Capture the cell that displays the provided text and extract its (X, Y) central coordinate. 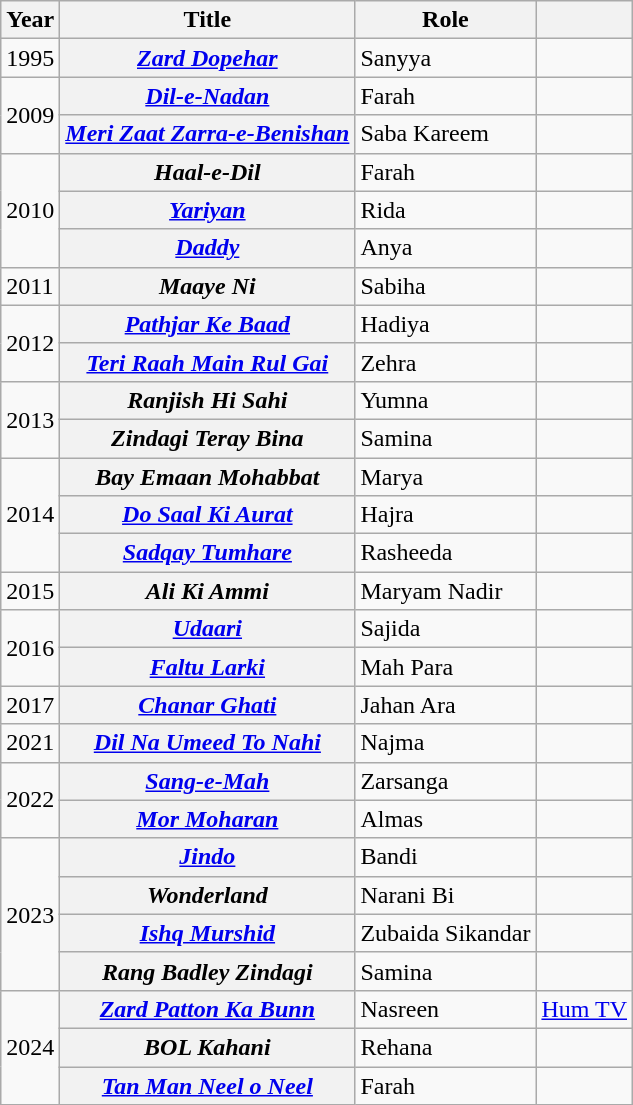
Udaari (208, 629)
Sajida (446, 629)
Yariyan (208, 210)
2015 (30, 591)
2012 (30, 343)
Maryam Nadir (446, 591)
Chanar Ghati (208, 705)
Mah Para (446, 667)
Sanyya (446, 58)
Zubaida Sikandar (446, 933)
Bandi (446, 857)
Faltu Larki (208, 667)
2024 (30, 1047)
Wonderland (208, 895)
2014 (30, 515)
Role (446, 20)
Pathjar Ke Baad (208, 324)
Meri Zaat Zarra-e-Benishan (208, 134)
Almas (446, 819)
2016 (30, 648)
Marya (446, 477)
Title (208, 20)
Rang Badley Zindagi (208, 971)
Najma (446, 743)
Anya (446, 248)
Zard Patton Ka Bunn (208, 1009)
2010 (30, 210)
2011 (30, 286)
Ishq Murshid (208, 933)
Hadiya (446, 324)
2017 (30, 705)
Hajra (446, 515)
Zard Dopehar (208, 58)
Daddy (208, 248)
Maaye Ni (208, 286)
Teri Raah Main Rul Gai (208, 362)
Do Saal Ki Aurat (208, 515)
Rida (446, 210)
Ali Ki Ammi (208, 591)
Tan Man Neel o Neel (208, 1085)
Zindagi Teray Bina (208, 438)
Bay Emaan Mohabbat (208, 477)
Jahan Ara (446, 705)
2021 (30, 743)
Rasheeda (446, 553)
Rehana (446, 1047)
Sabiha (446, 286)
Sang-e-Mah (208, 781)
2023 (30, 914)
Haal-e-Dil (208, 172)
Ranjish Hi Sahi (208, 400)
2022 (30, 800)
Zehra (446, 362)
Mor Moharan (208, 819)
Hum TV (584, 1009)
Dil Na Umeed To Nahi (208, 743)
Nasreen (446, 1009)
Jindo (208, 857)
Yumna (446, 400)
Zarsanga (446, 781)
Narani Bi (446, 895)
Sadqay Tumhare (208, 553)
2009 (30, 115)
Saba Kareem (446, 134)
Dil-e-Nadan (208, 96)
1995 (30, 58)
Year (30, 20)
BOL Kahani (208, 1047)
2013 (30, 419)
